Pinpoint the cell where the given text exists, returning its [x, y] midpoint coordinate. 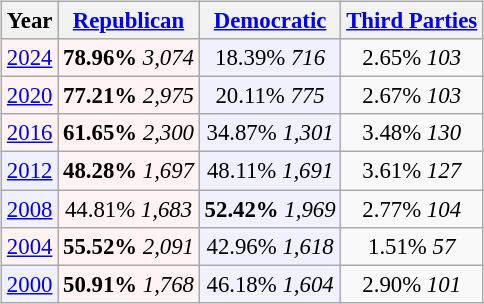
1.51% 57 [412, 246]
2.65% 103 [412, 58]
2004 [30, 246]
3.61% 127 [412, 171]
2012 [30, 171]
18.39% 716 [270, 58]
42.96% 1,618 [270, 246]
34.87% 1,301 [270, 133]
Third Parties [412, 21]
44.81% 1,683 [129, 209]
52.42% 1,969 [270, 209]
2008 [30, 209]
2024 [30, 58]
48.28% 1,697 [129, 171]
46.18% 1,604 [270, 284]
Year [30, 21]
2016 [30, 133]
77.21% 2,975 [129, 96]
20.11% 775 [270, 96]
55.52% 2,091 [129, 246]
78.96% 3,074 [129, 58]
Republican [129, 21]
61.65% 2,300 [129, 133]
2.90% 101 [412, 284]
2000 [30, 284]
3.48% 130 [412, 133]
2.67% 103 [412, 96]
50.91% 1,768 [129, 284]
2.77% 104 [412, 209]
Democratic [270, 21]
2020 [30, 96]
48.11% 1,691 [270, 171]
